Scan for the cell matching the given text and deliver its [x, y] coordinate at center. 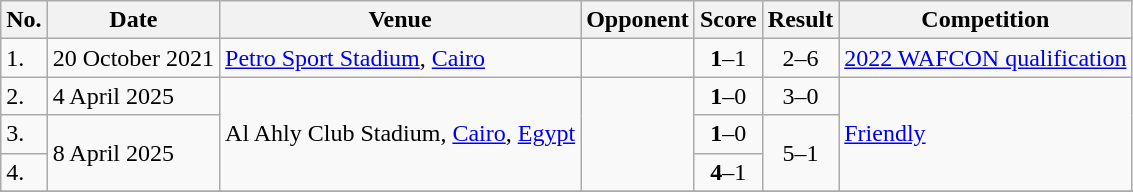
20 October 2021 [133, 58]
2022 WAFCON qualification [986, 58]
4 April 2025 [133, 96]
Al Ahly Club Stadium, Cairo, Egypt [400, 134]
Result [800, 20]
1. [24, 58]
3. [24, 134]
4–1 [728, 172]
Petro Sport Stadium, Cairo [400, 58]
2–6 [800, 58]
Opponent [638, 20]
8 April 2025 [133, 153]
Score [728, 20]
5–1 [800, 153]
Venue [400, 20]
4. [24, 172]
2. [24, 96]
Date [133, 20]
1–1 [728, 58]
No. [24, 20]
3–0 [800, 96]
Friendly [986, 134]
Competition [986, 20]
